Find where the given text appears and provide that cell's center as (x, y) coordinate. 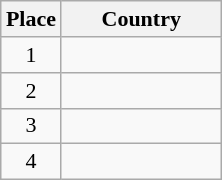
4 (31, 162)
Place (31, 19)
1 (31, 55)
3 (31, 126)
2 (31, 90)
Country (141, 19)
